Locate the cell with the specified text and output its [x, y] center coordinate. 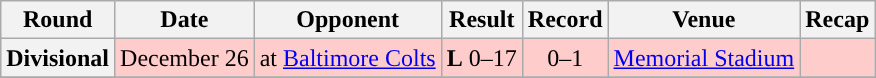
Recap [838, 20]
L 0–17 [482, 58]
December 26 [185, 58]
Divisional [58, 58]
at Baltimore Colts [348, 58]
Record [565, 20]
0–1 [565, 58]
Date [185, 20]
Venue [704, 20]
Memorial Stadium [704, 58]
Opponent [348, 20]
Result [482, 20]
Round [58, 20]
